Scan for the cell matching the given text and deliver its (x, y) coordinate at center. 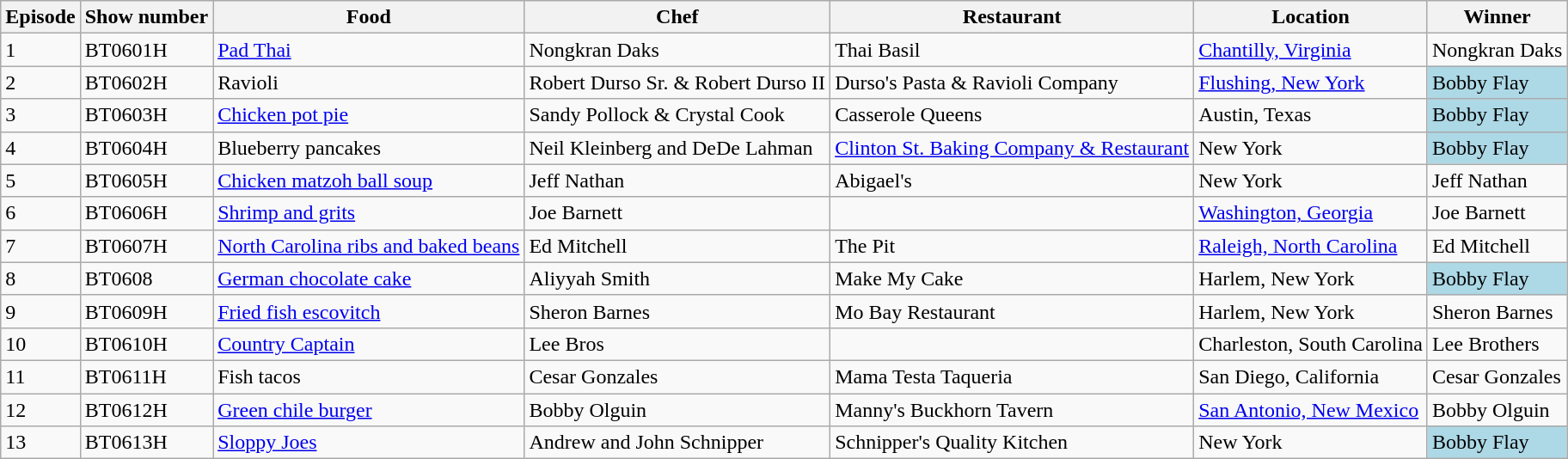
Ravioli (369, 83)
8 (40, 278)
12 (40, 410)
Show number (146, 17)
Make My Cake (1013, 278)
Chef (677, 17)
6 (40, 213)
Shrimp and grits (369, 213)
German chocolate cake (369, 278)
BT0610H (146, 344)
Flushing, New York (1311, 83)
5 (40, 181)
Restaurant (1013, 17)
Casserole Queens (1013, 115)
Neil Kleinberg and DeDe Lahman (677, 148)
Abigael's (1013, 181)
Robert Durso Sr. & Robert Durso II (677, 83)
San Diego, California (1311, 376)
Food (369, 17)
Aliyyah Smith (677, 278)
9 (40, 311)
Blueberry pancakes (369, 148)
4 (40, 148)
13 (40, 443)
3 (40, 115)
Chicken matzoh ball soup (369, 181)
BT0608 (146, 278)
Mo Bay Restaurant (1013, 311)
Fried fish escovitch (369, 311)
Lee Brothers (1497, 344)
Green chile burger (369, 410)
2 (40, 83)
Schnipper's Quality Kitchen (1013, 443)
Fish tacos (369, 376)
Winner (1497, 17)
BT0604H (146, 148)
1 (40, 50)
Manny's Buckhorn Tavern (1013, 410)
Chicken pot pie (369, 115)
Sandy Pollock & Crystal Cook (677, 115)
Clinton St. Baking Company & Restaurant (1013, 148)
Durso's Pasta & Ravioli Company (1013, 83)
BT0607H (146, 246)
Episode (40, 17)
BT0611H (146, 376)
Location (1311, 17)
Washington, Georgia (1311, 213)
Lee Bros (677, 344)
The Pit (1013, 246)
North Carolina ribs and baked beans (369, 246)
7 (40, 246)
Mama Testa Taqueria (1013, 376)
Pad Thai (369, 50)
BT0601H (146, 50)
Austin, Texas (1311, 115)
BT0605H (146, 181)
Chantilly, Virginia (1311, 50)
Charleston, South Carolina (1311, 344)
BT0609H (146, 311)
11 (40, 376)
BT0602H (146, 83)
Andrew and John Schnipper (677, 443)
Thai Basil (1013, 50)
BT0603H (146, 115)
Sloppy Joes (369, 443)
10 (40, 344)
San Antonio, New Mexico (1311, 410)
Country Captain (369, 344)
Raleigh, North Carolina (1311, 246)
BT0612H (146, 410)
BT0606H (146, 213)
BT0613H (146, 443)
